Search for the cell housing the specified text and yield its [x, y] center coordinate. 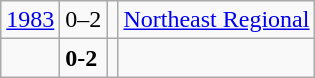
0–2 [84, 20]
0-2 [84, 58]
Northeast Regional [216, 20]
1983 [30, 20]
